Extract the (x, y) coordinate from the center of the cell holding the provided text.  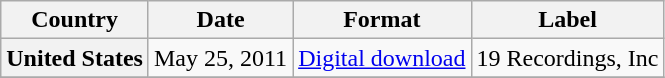
Date (220, 20)
Country (75, 20)
Format (382, 20)
19 Recordings, Inc (568, 58)
Digital download (382, 58)
Label (568, 20)
United States (75, 58)
May 25, 2011 (220, 58)
